Search for the cell housing the specified text and yield its [x, y] center coordinate. 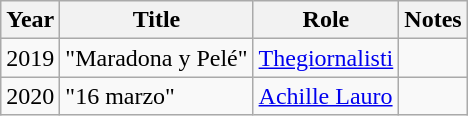
Achille Lauro [326, 96]
Thegiornalisti [326, 58]
Notes [433, 20]
2020 [30, 96]
Year [30, 20]
"16 marzo" [156, 96]
Title [156, 20]
2019 [30, 58]
"Maradona y Pelé" [156, 58]
Role [326, 20]
